Provide the [X, Y] coordinate of the cell's center where the given text is located.  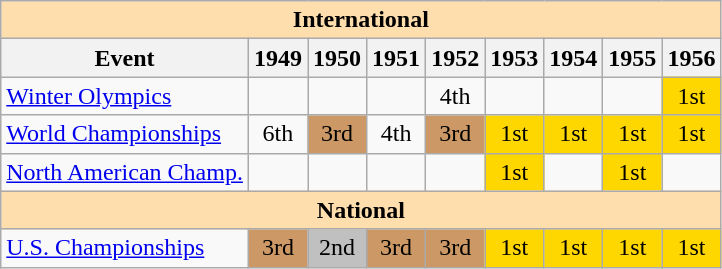
1949 [278, 58]
International [361, 20]
1951 [396, 58]
1952 [456, 58]
National [361, 210]
1953 [514, 58]
Event [125, 58]
U.S. Championships [125, 248]
1950 [338, 58]
6th [278, 134]
Winter Olympics [125, 96]
1955 [632, 58]
North American Champ. [125, 172]
1956 [692, 58]
World Championships [125, 134]
1954 [574, 58]
2nd [338, 248]
